For the text-containing cell, return its midpoint in [x, y] coordinate format. 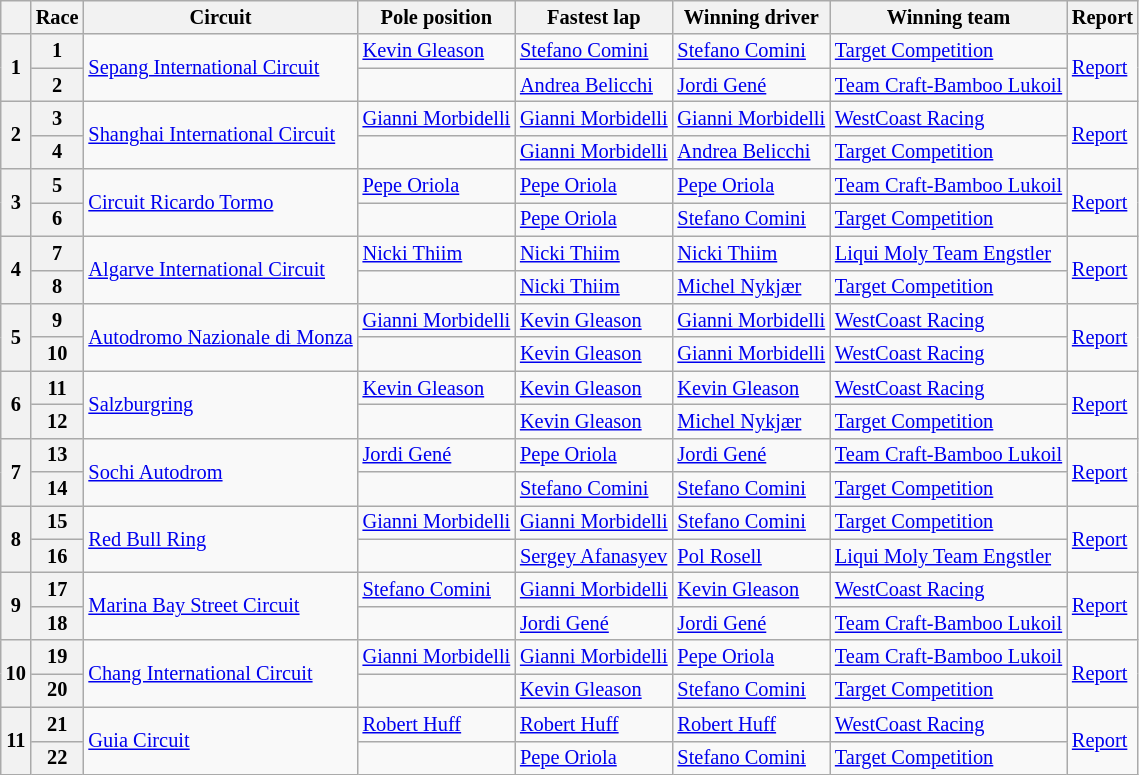
Circuit [220, 17]
Winning driver [752, 17]
Shanghai International Circuit [220, 134]
14 [58, 489]
Sergey Afanasyev [594, 556]
Marina Bay Street Circuit [220, 606]
18 [58, 623]
Fastest lap [594, 17]
Chang International Circuit [220, 674]
Pol Rosell [752, 556]
Race [58, 17]
Algarve International Circuit [220, 270]
12 [58, 421]
19 [58, 657]
Sepang International Circuit [220, 68]
16 [58, 556]
17 [58, 589]
Sochi Autodrom [220, 472]
Winning team [948, 17]
21 [58, 724]
Pole position [436, 17]
Circuit Ricardo Tormo [220, 202]
Guia Circuit [220, 740]
13 [58, 455]
Red Bull Ring [220, 538]
22 [58, 758]
20 [58, 690]
15 [58, 522]
Autodromo Nazionale di Monza [220, 336]
Salzburgring [220, 404]
